Search for the cell housing the specified text and yield its (x, y) center coordinate. 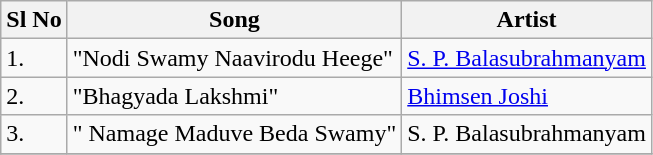
1. (34, 58)
Sl No (34, 20)
Bhimsen Joshi (527, 96)
"Bhagyada Lakshmi" (234, 96)
" Namage Maduve Beda Swamy" (234, 134)
"Nodi Swamy Naavirodu Heege" (234, 58)
2. (34, 96)
3. (34, 134)
Artist (527, 20)
Song (234, 20)
